For the text-containing cell, return its midpoint in [x, y] coordinate format. 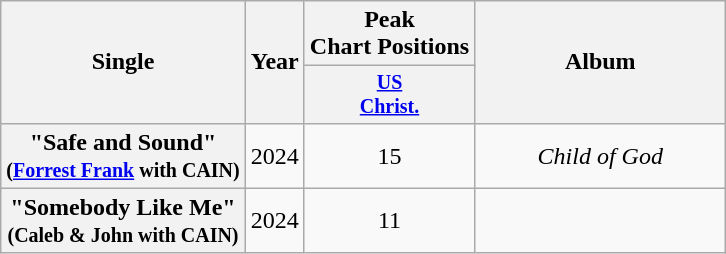
Child of God [600, 156]
15 [389, 156]
"Somebody Like Me"(Caleb & John with CAIN) [123, 220]
11 [389, 220]
Year [274, 62]
PeakChart Positions [389, 34]
USChrist. [389, 94]
Single [123, 62]
Album [600, 62]
"Safe and Sound"(Forrest Frank with CAIN) [123, 156]
